Return (x, y) of the center of cell containing provided text 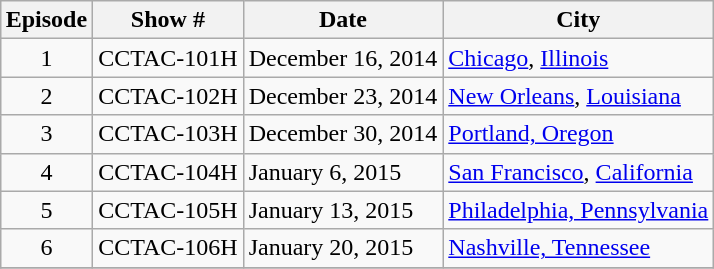
5 (46, 210)
CCTAC-101H (168, 58)
1 (46, 58)
CCTAC-104H (168, 172)
New Orleans, Louisiana (578, 96)
Portland, Oregon (578, 134)
Episode (46, 20)
CCTAC-103H (168, 134)
December 16, 2014 (343, 58)
Nashville, Tennessee (578, 248)
CCTAC-106H (168, 248)
December 30, 2014 (343, 134)
Philadelphia, Pennsylvania (578, 210)
Date (343, 20)
2 (46, 96)
CCTAC-105H (168, 210)
Show # (168, 20)
CCTAC-102H (168, 96)
San Francisco, California (578, 172)
3 (46, 134)
December 23, 2014 (343, 96)
6 (46, 248)
4 (46, 172)
January 6, 2015 (343, 172)
City (578, 20)
January 20, 2015 (343, 248)
January 13, 2015 (343, 210)
Chicago, Illinois (578, 58)
